Find where the given text appears and provide that cell's center as (x, y) coordinate. 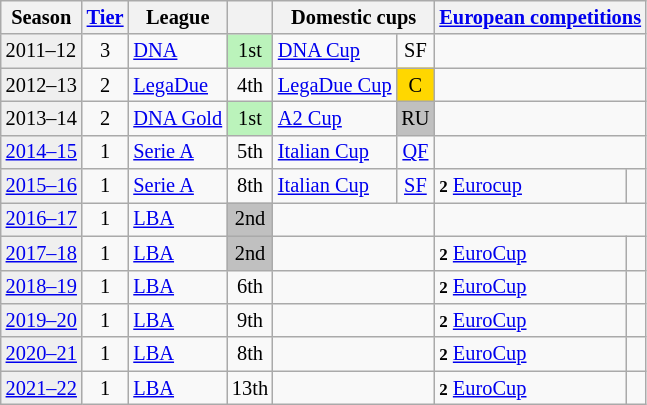
LegaDue Cup (334, 85)
2019–20 (42, 320)
6th (250, 287)
2014–15 (42, 152)
2011–12 (42, 51)
3 (106, 51)
2016–17 (42, 219)
Season (42, 17)
9th (250, 320)
2 Eurocup (530, 186)
RU (415, 118)
2015–16 (42, 186)
C (415, 85)
Domestic cups (354, 17)
2012–13 (42, 85)
A2 Cup (334, 118)
2017–18 (42, 253)
League (178, 17)
European competitions (540, 17)
2021–22 (42, 388)
2018–19 (42, 287)
DNA Cup (334, 51)
LegaDue (178, 85)
13th (250, 388)
QF (415, 152)
DNA Gold (178, 118)
2013–14 (42, 118)
2020–21 (42, 354)
DNA (178, 51)
4th (250, 85)
5th (250, 152)
Tier (106, 17)
